Detect which cell encompasses the target text, then output its (x, y) center coordinate. 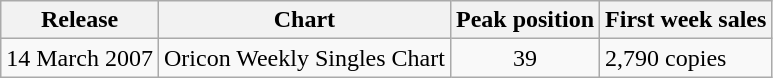
Oricon Weekly Singles Chart (304, 58)
Release (80, 20)
39 (524, 58)
First week sales (686, 20)
Peak position (524, 20)
Chart (304, 20)
14 March 2007 (80, 58)
2,790 copies (686, 58)
